Find where the given text appears and provide that cell's center as [x, y] coordinate. 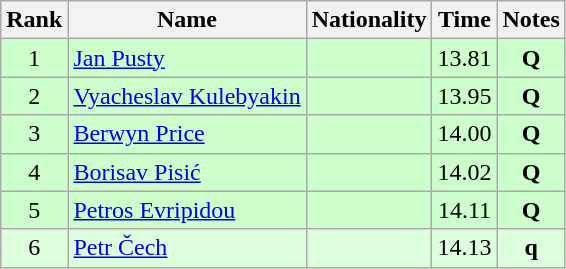
14.02 [464, 172]
Petr Čech [187, 248]
14.00 [464, 134]
14.13 [464, 248]
Time [464, 20]
Berwyn Price [187, 134]
1 [34, 58]
13.81 [464, 58]
q [531, 248]
Borisav Pisić [187, 172]
6 [34, 248]
13.95 [464, 96]
14.11 [464, 210]
3 [34, 134]
Nationality [369, 20]
Petros Evripidou [187, 210]
Vyacheslav Kulebyakin [187, 96]
Name [187, 20]
Jan Pusty [187, 58]
2 [34, 96]
5 [34, 210]
Notes [531, 20]
4 [34, 172]
Rank [34, 20]
